Pinpoint the cell where the given text exists, returning its (X, Y) midpoint coordinate. 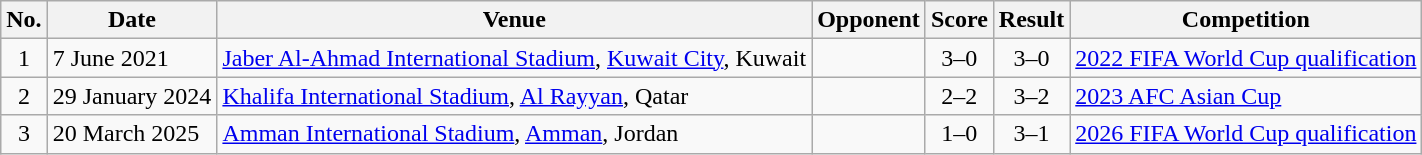
3–2 (1031, 96)
Khalifa International Stadium, Al Rayyan, Qatar (514, 96)
Amman International Stadium, Amman, Jordan (514, 134)
7 June 2021 (132, 58)
Result (1031, 20)
3–1 (1031, 134)
3 (24, 134)
2022 FIFA World Cup qualification (1246, 58)
Competition (1246, 20)
2023 AFC Asian Cup (1246, 96)
2026 FIFA World Cup qualification (1246, 134)
29 January 2024 (132, 96)
2–2 (959, 96)
20 March 2025 (132, 134)
Opponent (869, 20)
No. (24, 20)
1 (24, 58)
Date (132, 20)
Jaber Al-Ahmad International Stadium, Kuwait City, Kuwait (514, 58)
1–0 (959, 134)
Score (959, 20)
2 (24, 96)
Venue (514, 20)
